From the cell containing the given text, extract its center point as (X, Y) coordinate. 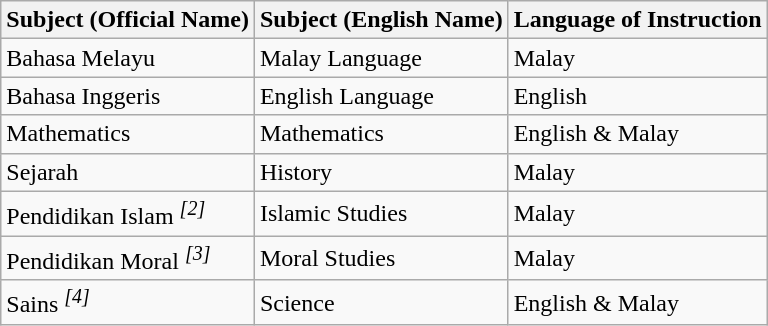
Pendidikan Islam [2] (128, 214)
Science (381, 302)
Subject (English Name) (381, 20)
Sains [4] (128, 302)
Subject (Official Name) (128, 20)
Bahasa Melayu (128, 58)
Malay Language (381, 58)
English Language (381, 96)
Pendidikan Moral [3] (128, 258)
History (381, 172)
Language of Instruction (638, 20)
Islamic Studies (381, 214)
Bahasa Inggeris (128, 96)
Moral Studies (381, 258)
English (638, 96)
Sejarah (128, 172)
